Return [x, y] of the center of cell containing provided text 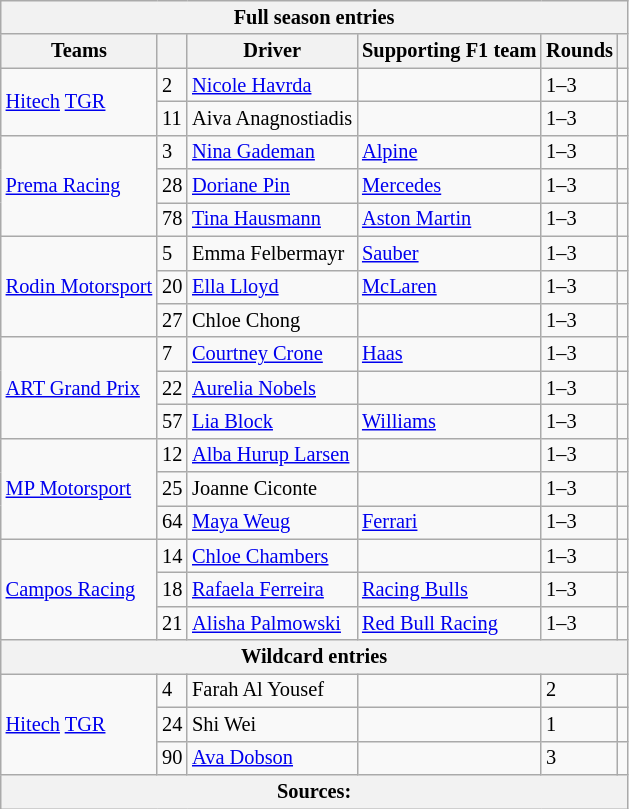
78 [172, 219]
Haas [449, 354]
Ava Dobson [272, 758]
Ferrari [449, 522]
Doriane Pin [272, 186]
Alpine [449, 152]
Rounds [580, 51]
Williams [449, 421]
Chloe Chambers [272, 556]
Racing Bulls [449, 589]
McLaren [449, 287]
90 [172, 758]
ART Grand Prix [79, 388]
11 [172, 118]
25 [172, 489]
Joanne Ciconte [272, 489]
Tina Hausmann [272, 219]
Sauber [449, 253]
MP Motorsport [79, 488]
Emma Felbermayr [272, 253]
4 [172, 690]
14 [172, 556]
Aurelia Nobels [272, 388]
20 [172, 287]
Nina Gademan [272, 152]
12 [172, 455]
Alba Hurup Larsen [272, 455]
Driver [272, 51]
Sources: [314, 791]
Full season entries [314, 17]
21 [172, 623]
Mercedes [449, 186]
Rodin Motorsport [79, 286]
18 [172, 589]
Chloe Chong [272, 320]
Campos Racing [79, 590]
Teams [79, 51]
Shi Wei [272, 724]
7 [172, 354]
Lia Block [272, 421]
Ella Lloyd [272, 287]
Wildcard entries [314, 657]
5 [172, 253]
Red Bull Racing [449, 623]
24 [172, 724]
57 [172, 421]
Nicole Havrda [272, 85]
Alisha Palmowski [272, 623]
Aiva Anagnostiadis [272, 118]
64 [172, 522]
Prema Racing [79, 186]
Rafaela Ferreira [272, 589]
1 [580, 724]
28 [172, 186]
Aston Martin [449, 219]
27 [172, 320]
Maya Weug [272, 522]
Farah Al Yousef [272, 690]
22 [172, 388]
Courtney Crone [272, 354]
Supporting F1 team [449, 51]
